Return the [x, y] coordinate for the center point of the cell that contains the specified text.  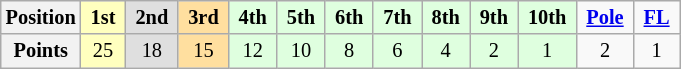
Position [41, 17]
9th [494, 17]
25 [104, 51]
12 [253, 51]
6th [349, 17]
8th [446, 17]
18 [152, 51]
2nd [152, 17]
10 [301, 51]
6 [397, 51]
8 [349, 51]
1st [104, 17]
Pole [604, 17]
15 [203, 51]
4th [253, 17]
Points [41, 51]
5th [301, 17]
10th [547, 17]
4 [446, 51]
3rd [203, 17]
7th [397, 17]
FL [657, 17]
